Identify which cell holds the provided text, then report its (X, Y) central coordinate. 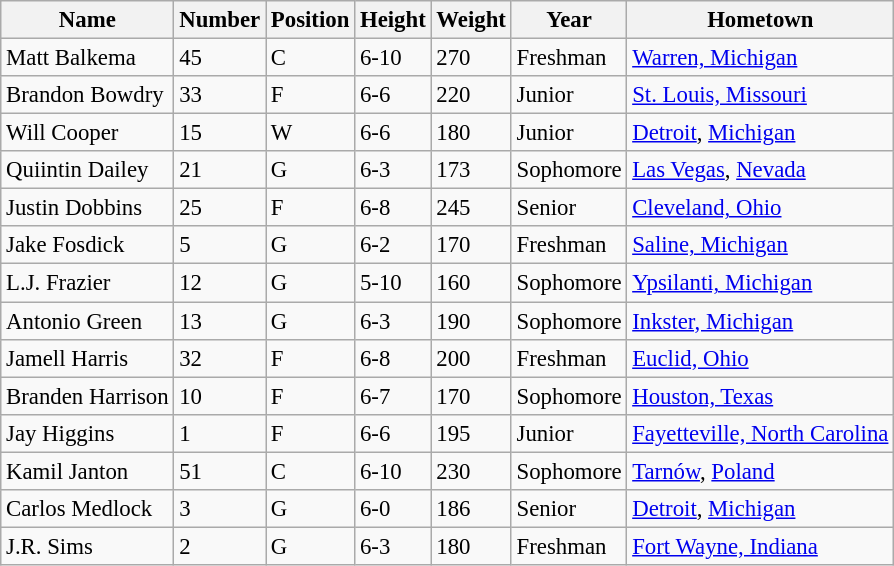
Warren, Michigan (760, 58)
Fayetteville, North Carolina (760, 433)
Number (220, 20)
Carlos Medlock (88, 509)
Kamil Janton (88, 471)
Position (310, 20)
173 (471, 170)
J.R. Sims (88, 546)
W (310, 133)
Height (393, 20)
21 (220, 170)
270 (471, 58)
195 (471, 433)
Saline, Michigan (760, 245)
Quiintin Dailey (88, 170)
10 (220, 396)
25 (220, 208)
13 (220, 321)
Will Cooper (88, 133)
Inkster, Michigan (760, 321)
St. Louis, Missouri (760, 95)
45 (220, 58)
Weight (471, 20)
L.J. Frazier (88, 283)
Year (569, 20)
33 (220, 95)
6-0 (393, 509)
Antonio Green (88, 321)
12 (220, 283)
Branden Harrison (88, 396)
Ypsilanti, Michigan (760, 283)
Euclid, Ohio (760, 358)
Brandon Bowdry (88, 95)
245 (471, 208)
6-7 (393, 396)
2 (220, 546)
Houston, Texas (760, 396)
51 (220, 471)
Name (88, 20)
32 (220, 358)
15 (220, 133)
Fort Wayne, Indiana (760, 546)
190 (471, 321)
Hometown (760, 20)
Jay Higgins (88, 433)
Jake Fosdick (88, 245)
6-2 (393, 245)
186 (471, 509)
Tarnów, Poland (760, 471)
200 (471, 358)
Jamell Harris (88, 358)
5 (220, 245)
5-10 (393, 283)
1 (220, 433)
Matt Balkema (88, 58)
3 (220, 509)
Cleveland, Ohio (760, 208)
Las Vegas, Nevada (760, 170)
230 (471, 471)
160 (471, 283)
Justin Dobbins (88, 208)
220 (471, 95)
